Identify which cell holds the provided text, then report its (X, Y) central coordinate. 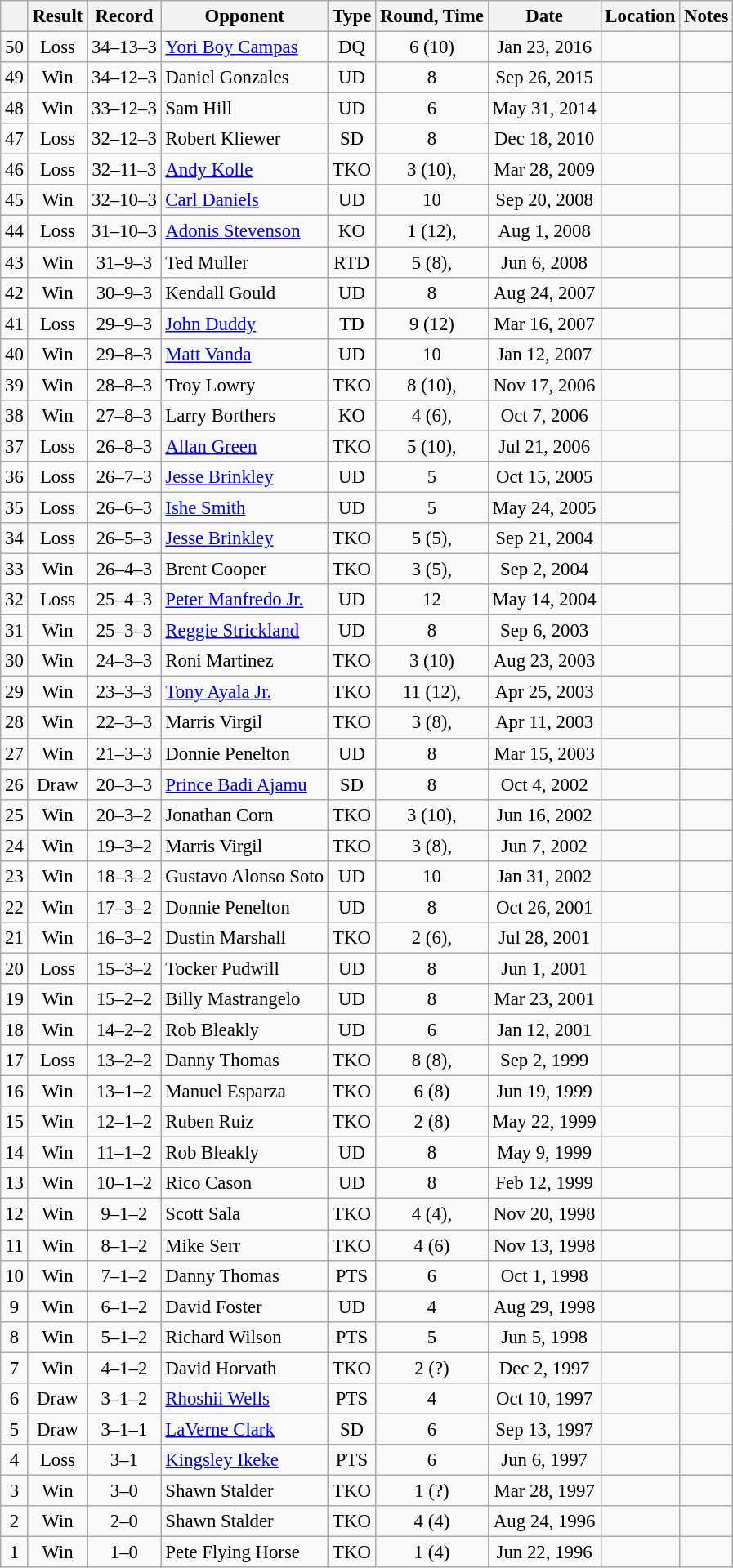
Oct 26, 2001 (544, 907)
Sep 2, 2004 (544, 570)
27 (15, 753)
31–9–3 (124, 262)
Jan 12, 2007 (544, 354)
RTD (351, 262)
29 (15, 692)
20–3–2 (124, 815)
32–12–3 (124, 139)
Mar 15, 2003 (544, 753)
Oct 1, 1998 (544, 1275)
Pete Flying Horse (244, 1552)
Richard Wilson (244, 1337)
40 (15, 354)
45 (15, 200)
Manuel Esparza (244, 1092)
32–10–3 (124, 200)
22 (15, 907)
29–9–3 (124, 324)
Nov 17, 2006 (544, 385)
Nov 20, 1998 (544, 1214)
Mar 28, 2009 (544, 170)
9–1–2 (124, 1214)
David Horvath (244, 1368)
17 (15, 1061)
22–3–3 (124, 723)
15 (15, 1122)
46 (15, 170)
2 (8) (432, 1122)
Apr 25, 2003 (544, 692)
9 (15, 1307)
13–1–2 (124, 1092)
20–3–3 (124, 784)
25 (15, 815)
Billy Mastrangelo (244, 999)
8 (10), (432, 385)
Sep 21, 2004 (544, 538)
11 (12), (432, 692)
Jul 21, 2006 (544, 446)
5 (8), (432, 262)
25–3–3 (124, 631)
Sep 2, 1999 (544, 1061)
Daniel Gonzales (244, 78)
Sep 13, 1997 (544, 1429)
26–6–3 (124, 507)
Jan 31, 2002 (544, 877)
Dustin Marshall (244, 938)
Location (641, 16)
25–4–3 (124, 600)
Oct 4, 2002 (544, 784)
32 (15, 600)
Nov 13, 1998 (544, 1245)
3–0 (124, 1490)
37 (15, 446)
14–2–2 (124, 1030)
3 (15, 1490)
Jonathan Corn (244, 815)
15–3–2 (124, 968)
Jan 23, 2016 (544, 47)
8 (8), (432, 1061)
Mar 16, 2007 (544, 324)
Sep 6, 2003 (544, 631)
21 (15, 938)
50 (15, 47)
11–1–2 (124, 1153)
4 (6), (432, 416)
Brent Cooper (244, 570)
26 (15, 784)
6 (10) (432, 47)
Mar 28, 1997 (544, 1490)
48 (15, 109)
Kendall Gould (244, 293)
39 (15, 385)
Notes (706, 16)
16 (15, 1092)
Jun 6, 1997 (544, 1460)
5 (10), (432, 446)
13 (15, 1184)
33–12–3 (124, 109)
4 (6) (432, 1245)
2 (15, 1521)
1–0 (124, 1552)
10–1–2 (124, 1184)
26–7–3 (124, 477)
May 31, 2014 (544, 109)
30 (15, 661)
David Foster (244, 1307)
LaVerne Clark (244, 1429)
23–3–3 (124, 692)
Oct 7, 2006 (544, 416)
May 22, 1999 (544, 1122)
34–12–3 (124, 78)
Round, Time (432, 16)
Jun 6, 2008 (544, 262)
6 (8) (432, 1092)
19 (15, 999)
27–8–3 (124, 416)
26–4–3 (124, 570)
31 (15, 631)
26–8–3 (124, 446)
Aug 1, 2008 (544, 231)
May 9, 1999 (544, 1153)
Mar 23, 2001 (544, 999)
44 (15, 231)
Gustavo Alonso Soto (244, 877)
Jun 16, 2002 (544, 815)
Ted Muller (244, 262)
Ruben Ruiz (244, 1122)
19–3–2 (124, 846)
33 (15, 570)
Oct 10, 1997 (544, 1399)
Opponent (244, 16)
Type (351, 16)
Reggie Strickland (244, 631)
3–1–1 (124, 1429)
49 (15, 78)
34 (15, 538)
Apr 11, 2003 (544, 723)
Jan 12, 2001 (544, 1030)
14 (15, 1153)
Sep 26, 2015 (544, 78)
Jun 22, 1996 (544, 1552)
18–3–2 (124, 877)
Robert Kliewer (244, 139)
Jun 5, 1998 (544, 1337)
7–1–2 (124, 1275)
4–1–2 (124, 1368)
15–2–2 (124, 999)
8–1–2 (124, 1245)
Feb 12, 1999 (544, 1184)
24–3–3 (124, 661)
1 (4) (432, 1552)
31–10–3 (124, 231)
7 (15, 1368)
35 (15, 507)
Aug 29, 1998 (544, 1307)
Yori Boy Campas (244, 47)
Troy Lowry (244, 385)
36 (15, 477)
Rhoshii Wells (244, 1399)
Scott Sala (244, 1214)
Rico Cason (244, 1184)
16–3–2 (124, 938)
9 (12) (432, 324)
11 (15, 1245)
Mike Serr (244, 1245)
Jun 19, 1999 (544, 1092)
28–8–3 (124, 385)
47 (15, 139)
4 (4), (432, 1214)
Aug 24, 1996 (544, 1521)
30–9–3 (124, 293)
3–1–2 (124, 1399)
17–3–2 (124, 907)
3 (10) (432, 661)
Jun 1, 2001 (544, 968)
May 14, 2004 (544, 600)
2 (6), (432, 938)
18 (15, 1030)
Result (57, 16)
43 (15, 262)
5 (5), (432, 538)
34–13–3 (124, 47)
Tony Ayala Jr. (244, 692)
Sep 20, 2008 (544, 200)
20 (15, 968)
Andy Kolle (244, 170)
41 (15, 324)
Sam Hill (244, 109)
Date (544, 16)
Jun 7, 2002 (544, 846)
Allan Green (244, 446)
May 24, 2005 (544, 507)
Aug 24, 2007 (544, 293)
TD (351, 324)
1 (15, 1552)
Prince Badi Ajamu (244, 784)
4 (4) (432, 1521)
24 (15, 846)
29–8–3 (124, 354)
Matt Vanda (244, 354)
Adonis Stevenson (244, 231)
12–1–2 (124, 1122)
42 (15, 293)
28 (15, 723)
1 (12), (432, 231)
23 (15, 877)
5–1–2 (124, 1337)
Roni Martinez (244, 661)
Aug 23, 2003 (544, 661)
John Duddy (244, 324)
2–0 (124, 1521)
Peter Manfredo Jr. (244, 600)
3–1 (124, 1460)
Larry Borthers (244, 416)
Ishe Smith (244, 507)
DQ (351, 47)
Dec 2, 1997 (544, 1368)
1 (?) (432, 1490)
13–2–2 (124, 1061)
26–5–3 (124, 538)
Oct 15, 2005 (544, 477)
Record (124, 16)
38 (15, 416)
21–3–3 (124, 753)
Jul 28, 2001 (544, 938)
Carl Daniels (244, 200)
Dec 18, 2010 (544, 139)
3 (5), (432, 570)
2 (?) (432, 1368)
6–1–2 (124, 1307)
Tocker Pudwill (244, 968)
32–11–3 (124, 170)
Kingsley Ikeke (244, 1460)
